Detect which cell encompasses the target text, then output its (X, Y) center coordinate. 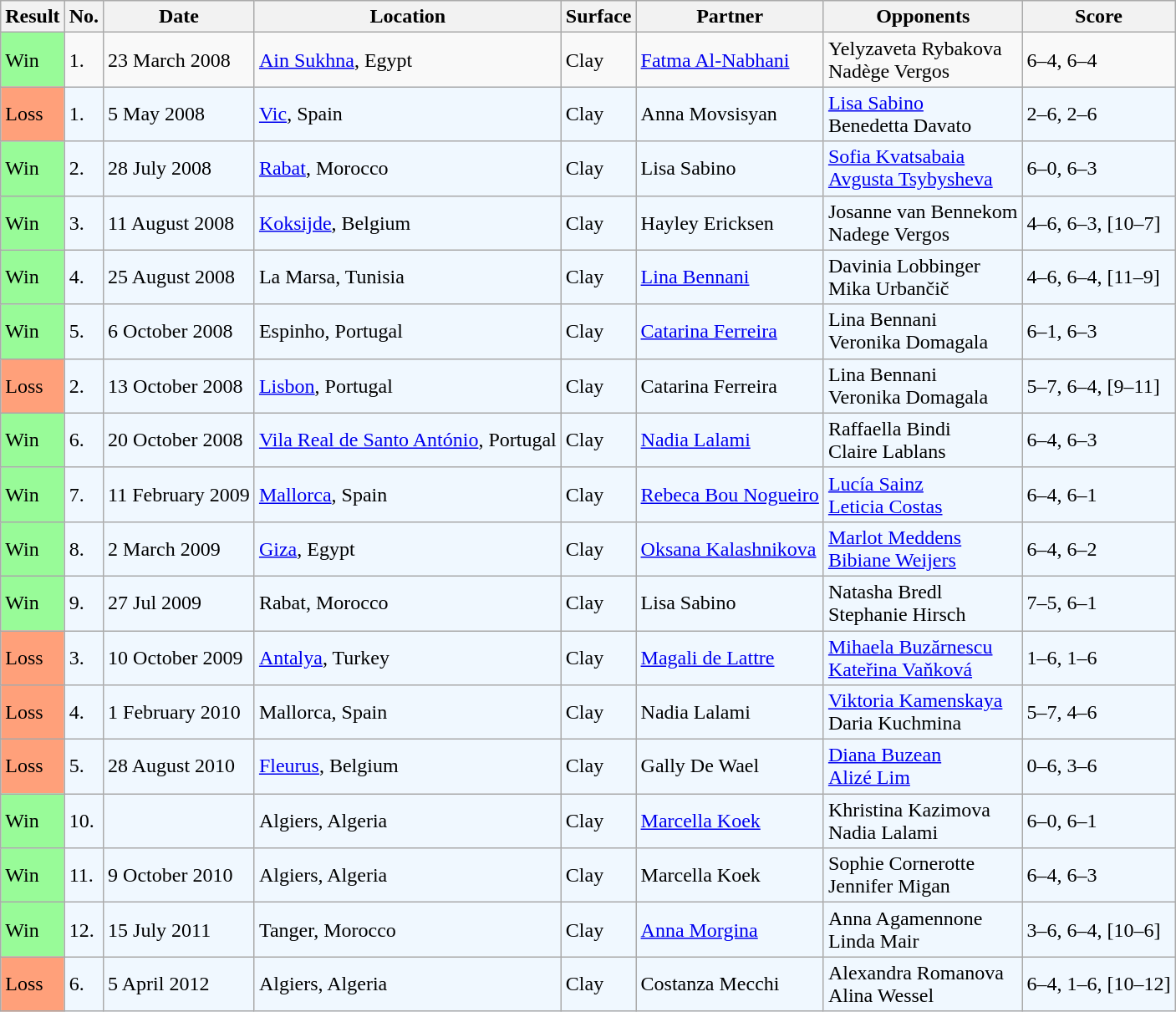
6–4, 1–6, [10–12] (1098, 984)
10 October 2009 (179, 657)
12. (84, 929)
Sofia Kvatsabaia Avgusta Tsybysheva (923, 169)
Lucía Sainz Leticia Costas (923, 495)
Result (33, 17)
Gally De Wael (730, 767)
Raffaella Bindi Claire Lablans (923, 440)
7. (84, 495)
5 May 2008 (179, 114)
9 October 2010 (179, 876)
28 August 2010 (179, 767)
Lisbon, Portugal (408, 386)
25 August 2008 (179, 277)
6–1, 6–3 (1098, 331)
Yelyzaveta Rybakova Nadège Vergos (923, 60)
Koksijde, Belgium (408, 222)
4–6, 6–4, [11–9] (1098, 277)
2–6, 2–6 (1098, 114)
Location (408, 17)
Costanza Mecchi (730, 984)
Mihaela Buzărnescu Kateřina Vaňková (923, 657)
Ain Sukhna, Egypt (408, 60)
10. (84, 821)
20 October 2008 (179, 440)
5–7, 4–6 (1098, 712)
Vic, Spain (408, 114)
Viktoria Kamenskaya Daria Kuchmina (923, 712)
Vila Real de Santo António, Portugal (408, 440)
Fleurus, Belgium (408, 767)
Antalya, Turkey (408, 657)
Alexandra Romanova Alina Wessel (923, 984)
Rebeca Bou Nogueiro (730, 495)
Davinia Lobbinger Mika Urbančič (923, 277)
Score (1098, 17)
28 July 2008 (179, 169)
11. (84, 876)
8. (84, 548)
27 Jul 2009 (179, 603)
6–4, 6–1 (1098, 495)
Anna Agamennone Linda Mair (923, 929)
0–6, 3–6 (1098, 767)
Partner (730, 17)
La Marsa, Tunisia (408, 277)
No. (84, 17)
11 February 2009 (179, 495)
Sophie Cornerotte Jennifer Migan (923, 876)
2 March 2009 (179, 548)
Hayley Ericksen (730, 222)
1–6, 1–6 (1098, 657)
Espinho, Portugal (408, 331)
Diana Buzean Alizé Lim (923, 767)
Lisa Sabino Benedetta Davato (923, 114)
6–0, 6–1 (1098, 821)
Khristina Kazimova Nadia Lalami (923, 821)
5–7, 6–4, [9–11] (1098, 386)
1 February 2010 (179, 712)
Natasha Bredl Stephanie Hirsch (923, 603)
6–0, 6–3 (1098, 169)
Anna Movsisyan (730, 114)
11 August 2008 (179, 222)
6 October 2008 (179, 331)
Lina Bennani (730, 277)
13 October 2008 (179, 386)
Date (179, 17)
Magali de Lattre (730, 657)
Marlot Meddens Bibiane Weijers (923, 548)
Oksana Kalashnikova (730, 548)
Josanne van Bennekom Nadege Vergos (923, 222)
6–4, 6–4 (1098, 60)
Giza, Egypt (408, 548)
4–6, 6–3, [10–7] (1098, 222)
Fatma Al-Nabhani (730, 60)
7–5, 6–1 (1098, 603)
23 March 2008 (179, 60)
Surface (598, 17)
Opponents (923, 17)
9. (84, 603)
Anna Morgina (730, 929)
5 April 2012 (179, 984)
6–4, 6–2 (1098, 548)
Tanger, Morocco (408, 929)
15 July 2011 (179, 929)
3–6, 6–4, [10–6] (1098, 929)
